Search for the cell housing the specified text and yield its (x, y) center coordinate. 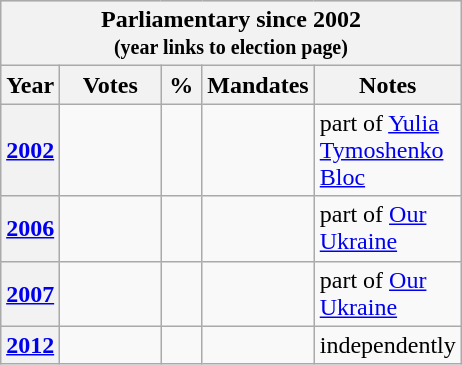
Votes (110, 85)
% (182, 85)
2007 (30, 294)
Mandates (258, 85)
2002 (30, 150)
Parliamentary since 2002(year links to election page) (232, 34)
2012 (30, 345)
independently (388, 345)
Notes (388, 85)
2006 (30, 228)
part of Yulia Tymoshenko Bloc (388, 150)
Year (30, 85)
